From the cell containing the given text, extract its center point as (X, Y) coordinate. 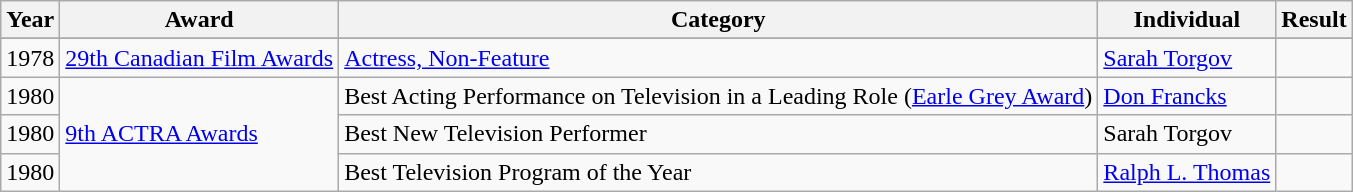
Award (200, 20)
Don Francks (1187, 96)
Actress, Non-Feature (718, 58)
Best New Television Performer (718, 134)
Category (718, 20)
9th ACTRA Awards (200, 134)
Best Acting Performance on Television in a Leading Role (Earle Grey Award) (718, 96)
Ralph L. Thomas (1187, 172)
Year (30, 20)
Individual (1187, 20)
Best Television Program of the Year (718, 172)
1978 (30, 58)
29th Canadian Film Awards (200, 58)
Result (1314, 20)
